Detect which cell encompasses the target text, then output its (x, y) center coordinate. 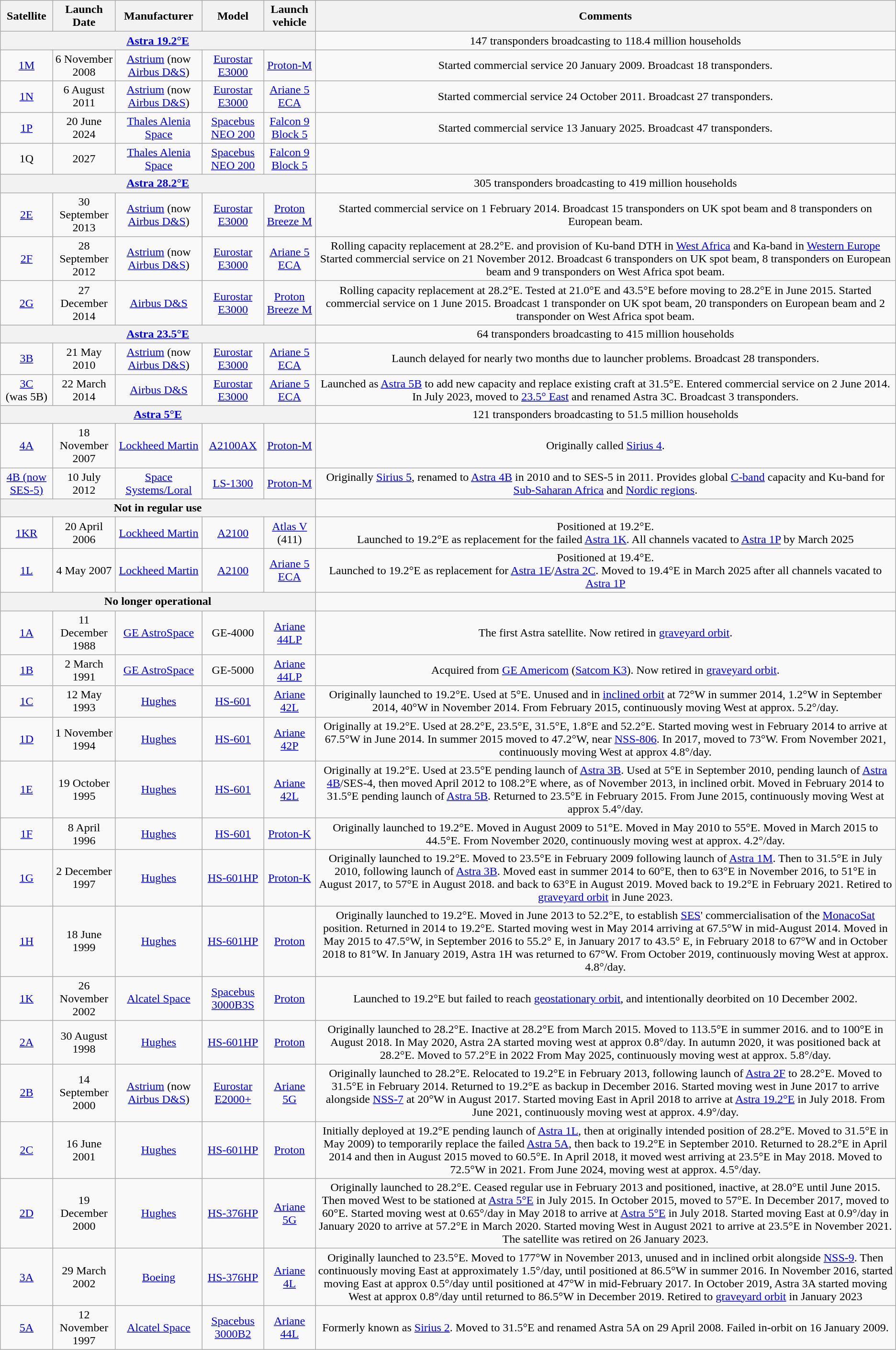
20 June 2024 (84, 127)
18 June 1999 (84, 941)
1G (27, 877)
1Q (27, 159)
LS-1300 (233, 484)
1B (27, 670)
Space Systems/Loral (159, 484)
16 June 2001 (84, 1150)
Spacebus 3000B2 (233, 1327)
2D (27, 1214)
Launch delayed for nearly two months due to launcher problems. Broadcast 28 transponders. (606, 358)
19 December 2000 (84, 1214)
Launch Date (84, 16)
Model (233, 16)
Eurostar E2000+ (233, 1093)
12 May 1993 (84, 701)
2 March 1991 (84, 670)
27 December 2014 (84, 303)
11 December 1988 (84, 633)
10 July 2012 (84, 484)
6 November 2008 (84, 65)
2027 (84, 159)
2C (27, 1150)
1H (27, 941)
8 April 1996 (84, 833)
305 transponders broadcasting to 419 million households (606, 183)
Comments (606, 16)
1E (27, 789)
1M (27, 65)
21 May 2010 (84, 358)
No longer operational (158, 601)
Astra 19.2°E (158, 41)
3B (27, 358)
Spacebus 3000B3S (233, 998)
Started commercial service 13 January 2025. Broadcast 47 transponders. (606, 127)
18 November 2007 (84, 446)
19 October 1995 (84, 789)
14 September 2000 (84, 1093)
Not in regular use (158, 508)
The first Astra satellite. Now retired in graveyard orbit. (606, 633)
20 April 2006 (84, 533)
1D (27, 739)
Astra 28.2°E (158, 183)
1 November 1994 (84, 739)
3C(was 5B) (27, 390)
1C (27, 701)
2 December 1997 (84, 877)
2A (27, 1043)
Ariane 4L (289, 1277)
Boeing (159, 1277)
30 September 2013 (84, 215)
2B (27, 1093)
4B (now SES-5) (27, 484)
Formerly known as Sirius 2. Moved to 31.5°E and renamed Astra 5A on 29 April 2008. Failed in-orbit on 16 January 2009. (606, 1327)
2G (27, 303)
Originally called Sirius 4. (606, 446)
2F (27, 259)
GE-4000 (233, 633)
Satellite (27, 16)
Launched to 19.2°E but failed to reach geostationary orbit, and intentionally deorbited on 10 December 2002. (606, 998)
12 November 1997 (84, 1327)
1K (27, 998)
4A (27, 446)
26 November 2002 (84, 998)
4 May 2007 (84, 570)
3A (27, 1277)
Astra 5°E (158, 415)
Launch vehicle (289, 16)
GE-5000 (233, 670)
6 August 2011 (84, 97)
Astra 23.5°E (158, 334)
Started commercial service 20 January 2009. Broadcast 18 transponders. (606, 65)
1N (27, 97)
2E (27, 215)
Started commercial service on 1 February 2014. Broadcast 15 transponders on UK spot beam and 8 transponders on European beam. (606, 215)
1P (27, 127)
121 transponders broadcasting to 51.5 million households (606, 415)
5A (27, 1327)
30 August 1998 (84, 1043)
22 March 2014 (84, 390)
28 September 2012 (84, 259)
Atlas V (411) (289, 533)
29 March 2002 (84, 1277)
1F (27, 833)
64 transponders broadcasting to 415 million households (606, 334)
Ariane 42P (289, 739)
Acquired from GE Americom (Satcom K3). Now retired in graveyard orbit. (606, 670)
Started commercial service 24 October 2011. Broadcast 27 transponders. (606, 97)
Positioned at 19.4°E.Launched to 19.2°E as replacement for Astra 1E/Astra 2C. Moved to 19.4°E in March 2025 after all channels vacated to Astra 1P (606, 570)
1L (27, 570)
Manufacturer (159, 16)
1KR (27, 533)
A2100AX (233, 446)
147 transponders broadcasting to 118.4 million households (606, 41)
Ariane 44L (289, 1327)
1A (27, 633)
Positioned at 19.2°E.Launched to 19.2°E as replacement for the failed Astra 1K. All channels vacated to Astra 1P by March 2025 (606, 533)
